Find where the given text appears and provide that cell's center as [x, y] coordinate. 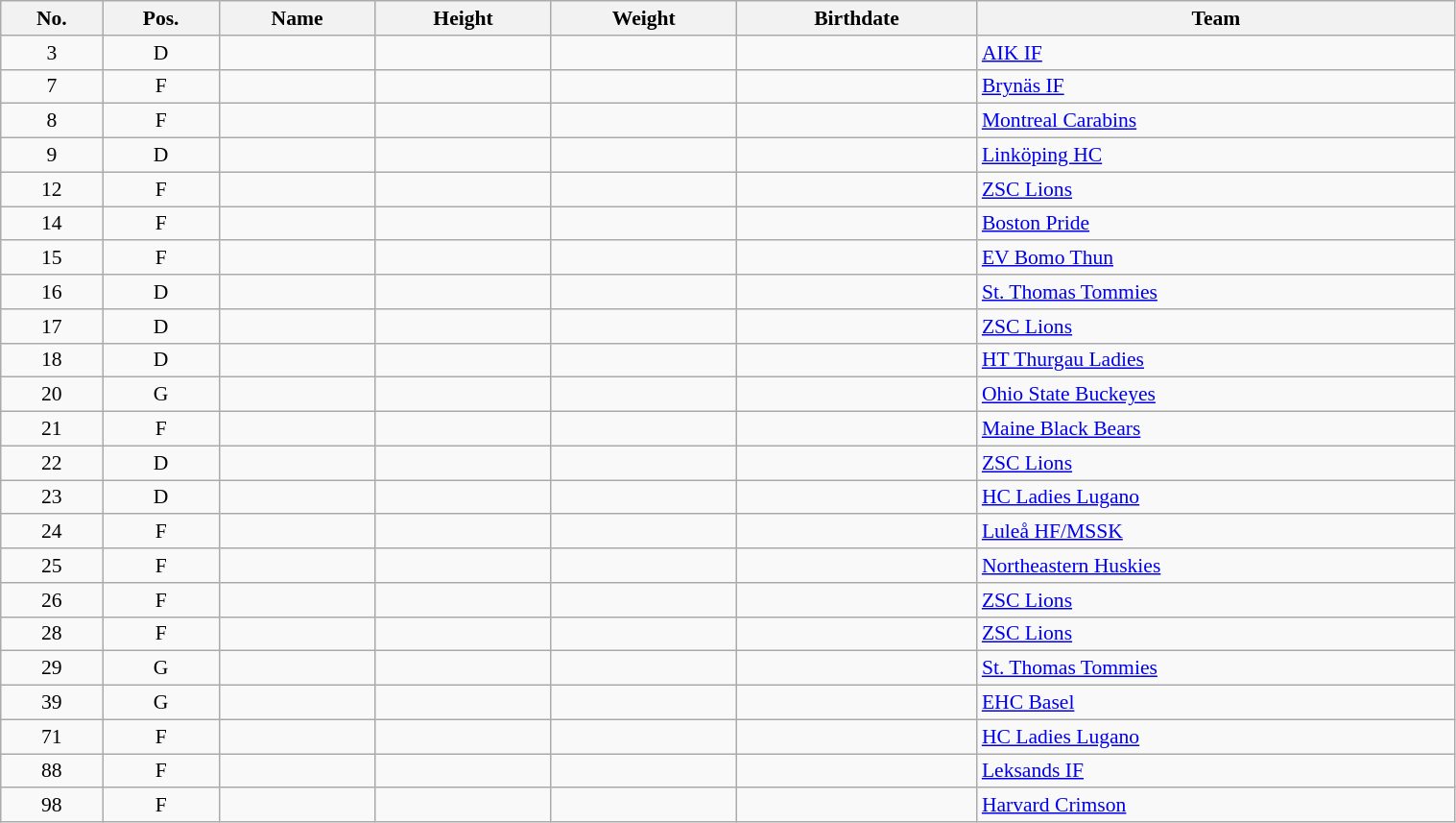
Northeastern Huskies [1216, 566]
Boston Pride [1216, 224]
20 [52, 395]
No. [52, 18]
Montreal Carabins [1216, 121]
Pos. [161, 18]
Team [1216, 18]
12 [52, 189]
Maine Black Bears [1216, 429]
7 [52, 86]
Ohio State Buckeyes [1216, 395]
16 [52, 292]
Brynäs IF [1216, 86]
AIK IF [1216, 53]
9 [52, 156]
98 [52, 806]
21 [52, 429]
15 [52, 258]
14 [52, 224]
EHC Basel [1216, 703]
26 [52, 600]
39 [52, 703]
Weight [643, 18]
3 [52, 53]
Height [464, 18]
Leksands IF [1216, 771]
8 [52, 121]
Linköping HC [1216, 156]
EV Bomo Thun [1216, 258]
71 [52, 737]
88 [52, 771]
18 [52, 360]
Luleå HF/MSSK [1216, 532]
23 [52, 497]
22 [52, 463]
Birthdate [856, 18]
17 [52, 327]
Harvard Crimson [1216, 806]
Name [297, 18]
29 [52, 668]
HT Thurgau Ladies [1216, 360]
25 [52, 566]
28 [52, 634]
24 [52, 532]
